Capture the cell that displays the provided text and extract its (X, Y) central coordinate. 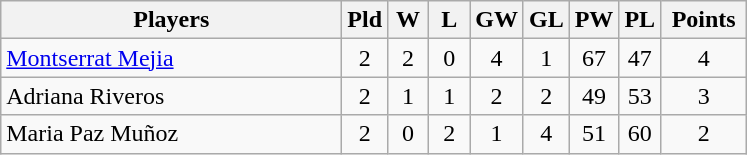
49 (594, 96)
GW (497, 20)
Pld (365, 20)
3 (704, 96)
Maria Paz Muñoz (172, 134)
47 (640, 58)
L (450, 20)
GL (546, 20)
67 (594, 58)
Points (704, 20)
51 (594, 134)
W (408, 20)
PW (594, 20)
Montserrat Mejia (172, 58)
53 (640, 96)
60 (640, 134)
PL (640, 20)
Players (172, 20)
Adriana Riveros (172, 96)
